Detect which cell encompasses the target text, then output its (x, y) center coordinate. 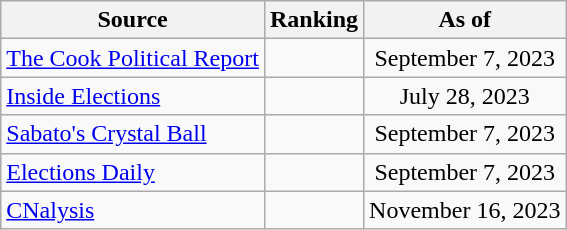
CNalysis (133, 210)
Inside Elections (133, 96)
Sabato's Crystal Ball (133, 134)
Source (133, 20)
Elections Daily (133, 172)
Ranking (314, 20)
The Cook Political Report (133, 58)
July 28, 2023 (465, 96)
November 16, 2023 (465, 210)
As of (465, 20)
